Scan for the cell matching the given text and deliver its (X, Y) coordinate at center. 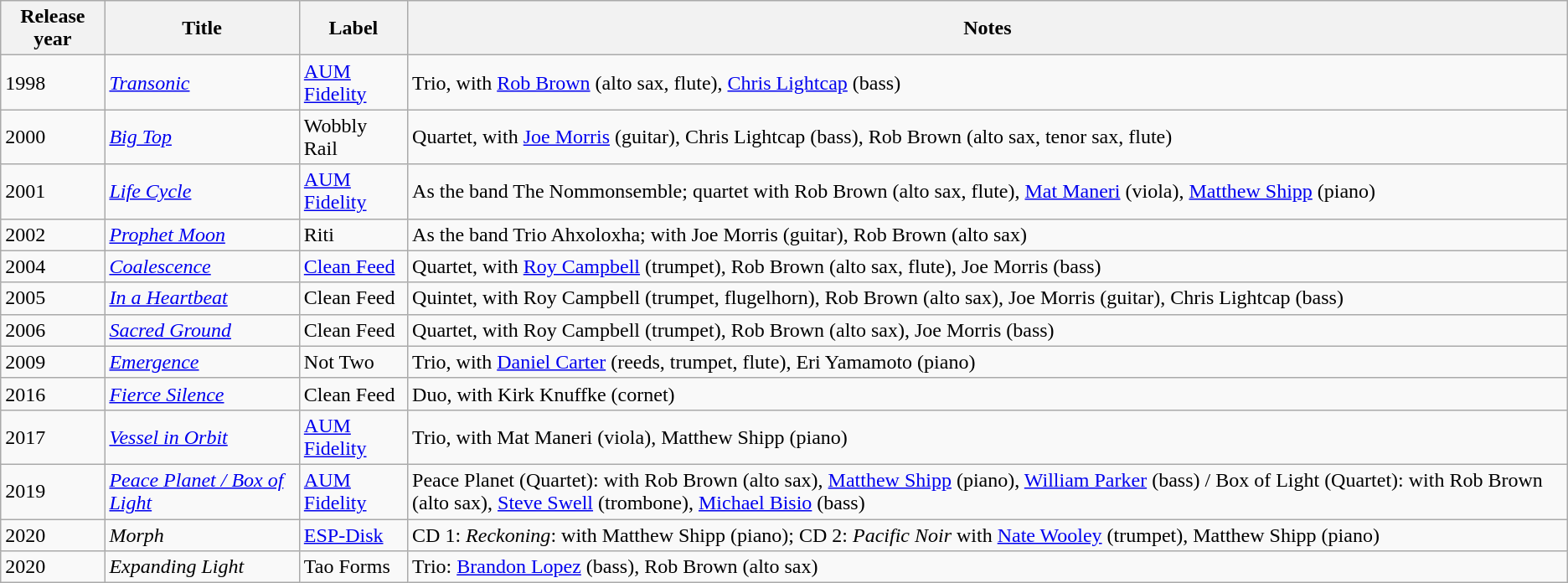
Duo, with Kirk Knuffke (cornet) (988, 394)
Release year (53, 28)
Trio, with Mat Maneri (viola), Matthew Shipp (piano) (988, 437)
Coalescence (202, 266)
Tao Forms (353, 567)
2005 (53, 298)
Expanding Light (202, 567)
Notes (988, 28)
Trio: Brandon Lopez (bass), Rob Brown (alto sax) (988, 567)
Emergence (202, 362)
In a Heartbeat (202, 298)
Morph (202, 535)
Riti (353, 235)
CD 1: Reckoning: with Matthew Shipp (piano); CD 2: Pacific Noir with Nate Wooley (trumpet), Matthew Shipp (piano) (988, 535)
Trio, with Daniel Carter (reeds, trumpet, flute), Eri Yamamoto (piano) (988, 362)
Big Top (202, 137)
Peace Planet / Box of Light (202, 491)
2019 (53, 491)
Sacred Ground (202, 330)
Fierce Silence (202, 394)
As the band Trio Ahxoloxha; with Joe Morris (guitar), Rob Brown (alto sax) (988, 235)
2016 (53, 394)
2006 (53, 330)
Wobbly Rail (353, 137)
2009 (53, 362)
2017 (53, 437)
Quartet, with Joe Morris (guitar), Chris Lightcap (bass), Rob Brown (alto sax, tenor sax, flute) (988, 137)
As the band The Nommonsemble; quartet with Rob Brown (alto sax, flute), Mat Maneri (viola), Matthew Shipp (piano) (988, 191)
Quintet, with Roy Campbell (trumpet, flugelhorn), Rob Brown (alto sax), Joe Morris (guitar), Chris Lightcap (bass) (988, 298)
2002 (53, 235)
Trio, with Rob Brown (alto sax, flute), Chris Lightcap (bass) (988, 82)
2001 (53, 191)
Life Cycle (202, 191)
2004 (53, 266)
Vessel in Orbit (202, 437)
2000 (53, 137)
Quartet, with Roy Campbell (trumpet), Rob Brown (alto sax), Joe Morris (bass) (988, 330)
Label (353, 28)
Quartet, with Roy Campbell (trumpet), Rob Brown (alto sax, flute), Joe Morris (bass) (988, 266)
ESP-Disk (353, 535)
Prophet Moon (202, 235)
Transonic (202, 82)
Title (202, 28)
1998 (53, 82)
Not Two (353, 362)
